Return the (x, y) coordinate for the center point of the cell that contains the specified text.  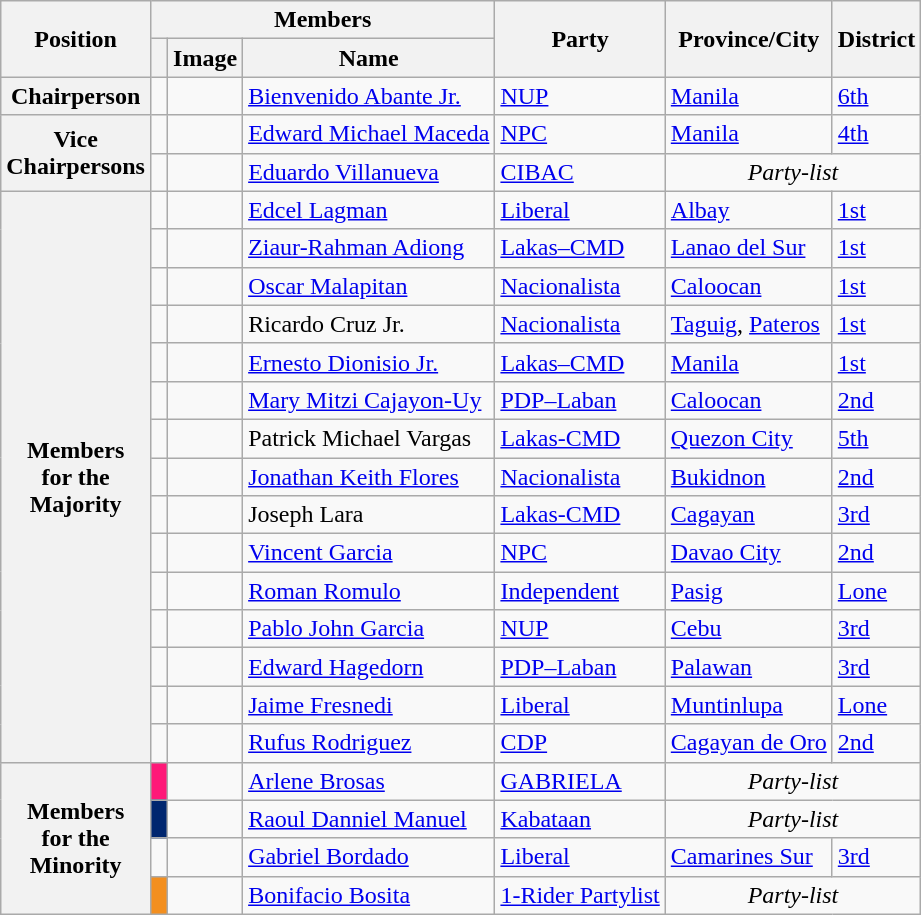
Jaime Fresnedi (369, 705)
Bienvenido Abante Jr. (369, 96)
Edward Michael Maceda (369, 134)
Eduardo Villanueva (369, 172)
Jonathan Keith Flores (369, 477)
Camarines Sur (748, 857)
Kabataan (580, 819)
ViceChairpersons (76, 153)
Mary Mitzi Cajayon-Uy (369, 400)
Province/City (748, 39)
District (876, 39)
Ricardo Cruz Jr. (369, 324)
Party (580, 39)
Roman Romulo (369, 591)
1-Rider Partylist (580, 895)
Edcel Lagman (369, 210)
Gabriel Bordado (369, 857)
Rufus Rodriguez (369, 743)
Members (322, 20)
4th (876, 134)
Palawan (748, 667)
Muntinlupa (748, 705)
Bukidnon (748, 477)
Membersfor theMinority (76, 838)
Cagayan (748, 515)
Independent (580, 591)
Pasig (748, 591)
Name (369, 58)
Membersfor theMajority (76, 476)
5th (876, 438)
GABRIELA (580, 781)
Vincent Garcia (369, 553)
Joseph Lara (369, 515)
Davao City (748, 553)
Ziaur-Rahman Adiong (369, 248)
Image (206, 58)
Position (76, 39)
Quezon City (748, 438)
Oscar Malapitan (369, 286)
Lanao del Sur (748, 248)
CDP (580, 743)
Cebu (748, 629)
Cagayan de Oro (748, 743)
CIBAC (580, 172)
Edward Hagedorn (369, 667)
Raoul Danniel Manuel (369, 819)
Bonifacio Bosita (369, 895)
Arlene Brosas (369, 781)
6th (876, 96)
Pablo John Garcia (369, 629)
Taguig, Pateros (748, 324)
Ernesto Dionisio Jr. (369, 362)
Albay (748, 210)
Patrick Michael Vargas (369, 438)
Chairperson (76, 96)
